Capture the cell that displays the provided text and extract its [x, y] central coordinate. 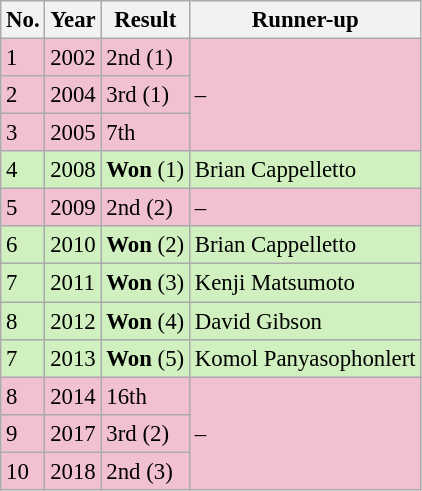
2010 [73, 245]
2017 [73, 433]
3 [23, 133]
2013 [73, 358]
2008 [73, 170]
16th [145, 396]
Result [145, 20]
2009 [73, 208]
1 [23, 58]
2nd (3) [145, 471]
Kenji Matsumoto [304, 283]
Won (3) [145, 283]
No. [23, 20]
7th [145, 133]
3rd (2) [145, 433]
2012 [73, 321]
Won (1) [145, 170]
3rd (1) [145, 95]
Won (4) [145, 321]
6 [23, 245]
9 [23, 433]
10 [23, 471]
Year [73, 20]
5 [23, 208]
2018 [73, 471]
2011 [73, 283]
2005 [73, 133]
Komol Panyasophonlert [304, 358]
Runner-up [304, 20]
2004 [73, 95]
2 [23, 95]
2002 [73, 58]
2nd (2) [145, 208]
2014 [73, 396]
4 [23, 170]
David Gibson [304, 321]
Won (5) [145, 358]
Won (2) [145, 245]
2nd (1) [145, 58]
